Detect which cell encompasses the target text, then output its (X, Y) center coordinate. 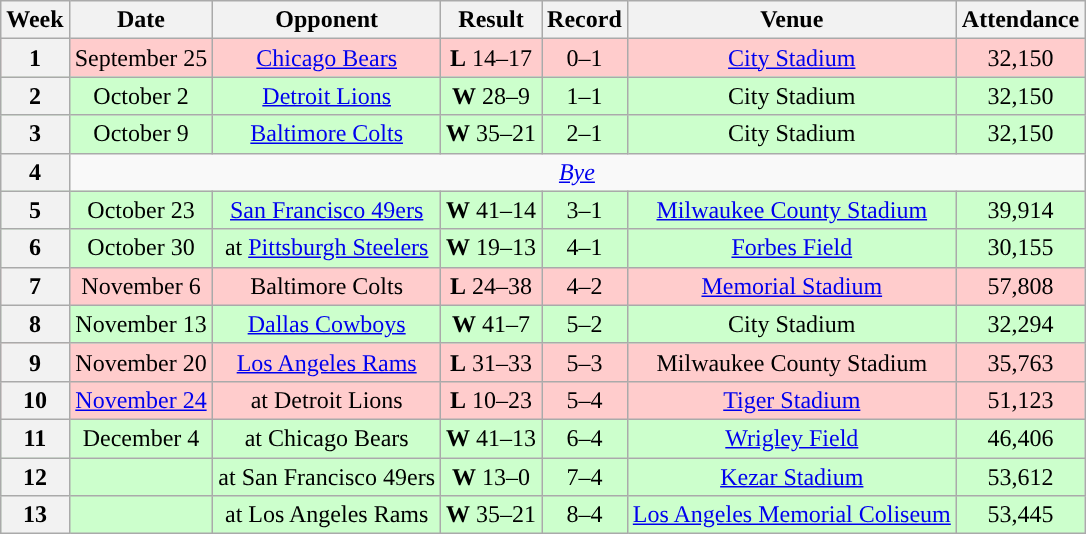
Dallas Cowboys (327, 324)
46,406 (1020, 438)
9 (35, 362)
at Chicago Bears (327, 438)
Forbes Field (792, 248)
October 2 (141, 96)
Date (141, 20)
32,294 (1020, 324)
5–3 (585, 362)
Detroit Lions (327, 96)
October 30 (141, 248)
5 (35, 210)
at Pittsburgh Steelers (327, 248)
1 (35, 58)
W 28–9 (492, 96)
13 (35, 515)
Venue (792, 20)
San Francisco 49ers (327, 210)
5–2 (585, 324)
W 41–14 (492, 210)
57,808 (1020, 286)
Attendance (1020, 20)
7 (35, 286)
1–1 (585, 96)
5–4 (585, 400)
51,123 (1020, 400)
Bye (577, 172)
11 (35, 438)
W 41–7 (492, 324)
7–4 (585, 477)
L 14–17 (492, 58)
Opponent (327, 20)
Chicago Bears (327, 58)
4 (35, 172)
at San Francisco 49ers (327, 477)
Los Angeles Memorial Coliseum (792, 515)
Record (585, 20)
Kezar Stadium (792, 477)
0–1 (585, 58)
2 (35, 96)
6–4 (585, 438)
10 (35, 400)
at Los Angeles Rams (327, 515)
Los Angeles Rams (327, 362)
October 9 (141, 134)
W 41–13 (492, 438)
39,914 (1020, 210)
8 (35, 324)
L 24–38 (492, 286)
35,763 (1020, 362)
at Detroit Lions (327, 400)
30,155 (1020, 248)
Result (492, 20)
September 25 (141, 58)
Memorial Stadium (792, 286)
W 13–0 (492, 477)
4–1 (585, 248)
12 (35, 477)
December 4 (141, 438)
L 10–23 (492, 400)
4–2 (585, 286)
November 6 (141, 286)
Week (35, 20)
53,612 (1020, 477)
L 31–33 (492, 362)
October 23 (141, 210)
Tiger Stadium (792, 400)
3 (35, 134)
6 (35, 248)
November 24 (141, 400)
November 13 (141, 324)
2–1 (585, 134)
53,445 (1020, 515)
Wrigley Field (792, 438)
November 20 (141, 362)
8–4 (585, 515)
W 19–13 (492, 248)
3–1 (585, 210)
